Search for the cell housing the specified text and yield its [X, Y] center coordinate. 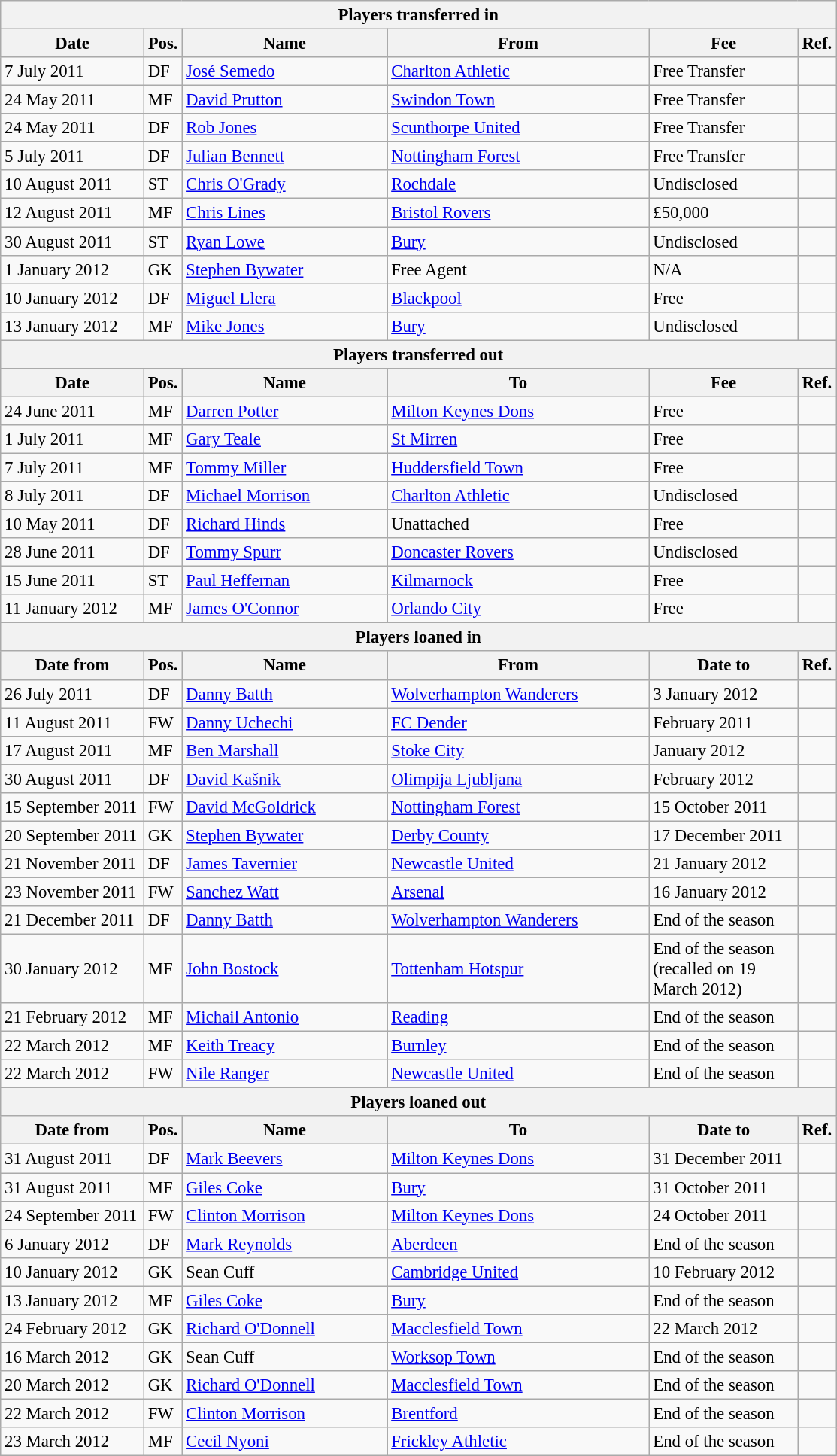
John Bostock [284, 969]
Kilmarnock [518, 581]
Paul Heffernan [284, 581]
February 2011 [723, 722]
February 2012 [723, 779]
Danny Uchechi [284, 722]
11 January 2012 [72, 609]
St Mirren [518, 439]
Scunthorpe United [518, 128]
Rochdale [518, 184]
Mark Beevers [284, 1159]
Mark Reynolds [284, 1244]
21 February 2012 [72, 1017]
Richard Hinds [284, 524]
16 March 2012 [72, 1357]
1 July 2011 [72, 439]
15 October 2011 [723, 807]
Tommy Spurr [284, 552]
Brentford [518, 1413]
21 December 2011 [72, 920]
15 September 2011 [72, 807]
David McGoldrick [284, 807]
Reading [518, 1017]
Rob Jones [284, 128]
10 August 2011 [72, 184]
Olimpija Ljubljana [518, 779]
Frickley Athletic [518, 1442]
Ryan Lowe [284, 242]
24 June 2011 [72, 411]
Gary Teale [284, 439]
January 2012 [723, 750]
10 May 2011 [72, 524]
Miguel Llera [284, 298]
23 March 2012 [72, 1442]
David Kašnik [284, 779]
Chris Lines [284, 213]
17 August 2011 [72, 750]
Free Agent [518, 269]
Ben Marshall [284, 750]
Cecil Nyoni [284, 1442]
Tommy Miller [284, 467]
Players loaned out [418, 1102]
Julian Bennett [284, 157]
Blackpool [518, 298]
Stoke City [518, 750]
24 February 2012 [72, 1329]
Michail Antonio [284, 1017]
Sanchez Watt [284, 892]
30 January 2012 [72, 969]
20 September 2011 [72, 835]
15 June 2011 [72, 581]
Michael Morrison [284, 496]
End of the season (recalled on 19 March 2012) [723, 969]
Huddersfield Town [518, 467]
8 July 2011 [72, 496]
N/A [723, 269]
16 January 2012 [723, 892]
David Prutton [284, 100]
Bristol Rovers [518, 213]
28 June 2011 [72, 552]
23 November 2011 [72, 892]
Unattached [518, 524]
12 August 2011 [72, 213]
1 January 2012 [72, 269]
Nile Ranger [284, 1074]
James O'Connor [284, 609]
Burnley [518, 1046]
Tottenham Hotspur [518, 969]
Players transferred out [418, 354]
Doncaster Rovers [518, 552]
21 November 2011 [72, 864]
José Semedo [284, 71]
Players transferred in [418, 15]
Swindon Town [518, 100]
Derby County [518, 835]
Mike Jones [284, 326]
James Tavernier [284, 864]
Aberdeen [518, 1244]
20 March 2012 [72, 1385]
£50,000 [723, 213]
11 August 2011 [72, 722]
31 October 2011 [723, 1187]
24 September 2011 [72, 1215]
21 January 2012 [723, 864]
31 December 2011 [723, 1159]
5 July 2011 [72, 157]
3 January 2012 [723, 694]
FC Dender [518, 722]
Players loaned in [418, 637]
10 February 2012 [723, 1272]
Arsenal [518, 892]
17 December 2011 [723, 835]
Orlando City [518, 609]
6 January 2012 [72, 1244]
24 October 2011 [723, 1215]
26 July 2011 [72, 694]
Worksop Town [518, 1357]
Keith Treacy [284, 1046]
Chris O'Grady [284, 184]
Cambridge United [518, 1272]
Darren Potter [284, 411]
